Provide the [X, Y] coordinate of the cell's center where the given text is located.  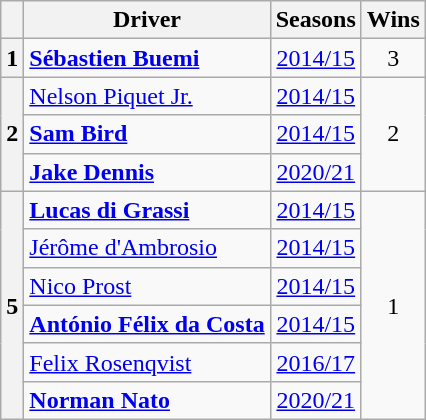
Norman Nato [147, 400]
Lucas di Grassi [147, 210]
Nelson Piquet Jr. [147, 96]
Jake Dennis [147, 172]
António Félix da Costa [147, 324]
Seasons [316, 20]
Nico Prost [147, 286]
Wins [393, 20]
5 [12, 305]
Felix Rosenqvist [147, 362]
3 [393, 58]
2016/17 [316, 362]
Sam Bird [147, 134]
Jérôme d'Ambrosio [147, 248]
Driver [147, 20]
Sébastien Buemi [147, 58]
